Find where the given text appears and provide that cell's center as [X, Y] coordinate. 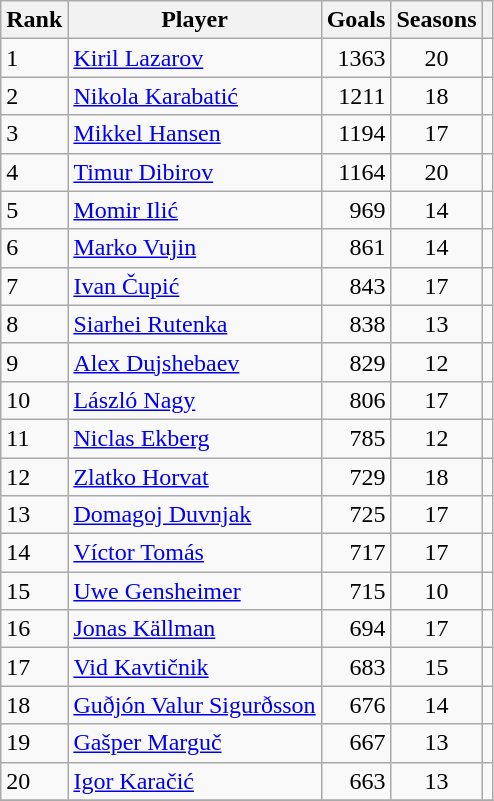
Goals [356, 20]
Ivan Čupić [194, 286]
Siarhei Rutenka [194, 324]
838 [356, 324]
Gašper Marguč [194, 743]
Jonas Källman [194, 629]
667 [356, 743]
715 [356, 591]
Mikkel Hansen [194, 134]
729 [356, 477]
7 [34, 286]
Igor Karačić [194, 781]
8 [34, 324]
Vid Kavtičnik [194, 667]
676 [356, 705]
3 [34, 134]
Marko Vujin [194, 248]
Niclas Ekberg [194, 438]
4 [34, 172]
1 [34, 58]
1211 [356, 96]
Momir Ilić [194, 210]
Uwe Gensheimer [194, 591]
806 [356, 400]
11 [34, 438]
694 [356, 629]
19 [34, 743]
1363 [356, 58]
1164 [356, 172]
László Nagy [194, 400]
Rank [34, 20]
Player [194, 20]
6 [34, 248]
Timur Dibirov [194, 172]
16 [34, 629]
Kiril Lazarov [194, 58]
829 [356, 362]
Nikola Karabatić [194, 96]
Domagoj Duvnjak [194, 515]
Alex Dujshebaev [194, 362]
1194 [356, 134]
861 [356, 248]
9 [34, 362]
969 [356, 210]
Guðjón Valur Sigurðsson [194, 705]
843 [356, 286]
Seasons [436, 20]
785 [356, 438]
2 [34, 96]
683 [356, 667]
Zlatko Horvat [194, 477]
Víctor Tomás [194, 553]
5 [34, 210]
663 [356, 781]
725 [356, 515]
717 [356, 553]
